Extract the [x, y] coordinate from the center of the cell holding the provided text.  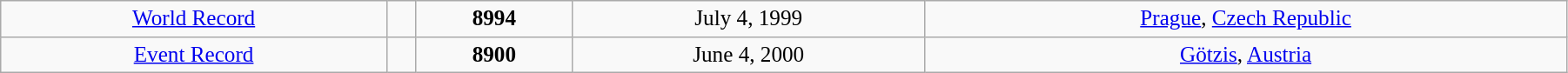
Prague, Czech Republic [1246, 19]
June 4, 2000 [748, 55]
8900 [494, 55]
Götzis, Austria [1246, 55]
July 4, 1999 [748, 19]
Event Record [194, 55]
World Record [194, 19]
8994 [494, 19]
